Find where the given text appears and provide that cell's center as [x, y] coordinate. 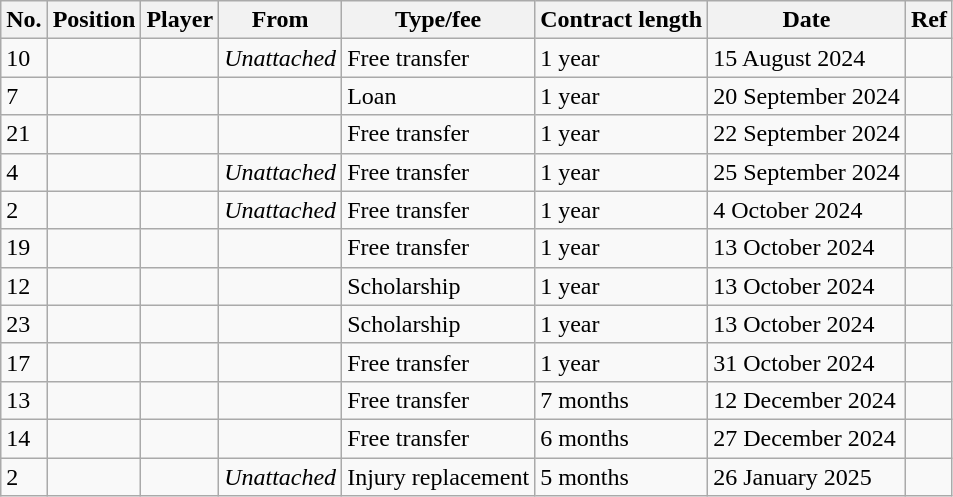
15 August 2024 [807, 58]
23 [24, 324]
6 months [622, 438]
22 September 2024 [807, 134]
No. [24, 20]
25 September 2024 [807, 172]
4 [24, 172]
5 months [622, 477]
Player [180, 20]
21 [24, 134]
14 [24, 438]
19 [24, 248]
20 September 2024 [807, 96]
Loan [438, 96]
Position [94, 20]
26 January 2025 [807, 477]
27 December 2024 [807, 438]
7 months [622, 400]
13 [24, 400]
Type/fee [438, 20]
Date [807, 20]
Ref [928, 20]
7 [24, 96]
4 October 2024 [807, 210]
From [280, 20]
12 December 2024 [807, 400]
10 [24, 58]
17 [24, 362]
12 [24, 286]
Injury replacement [438, 477]
31 October 2024 [807, 362]
Contract length [622, 20]
